From the cell containing the given text, extract its center point as (X, Y) coordinate. 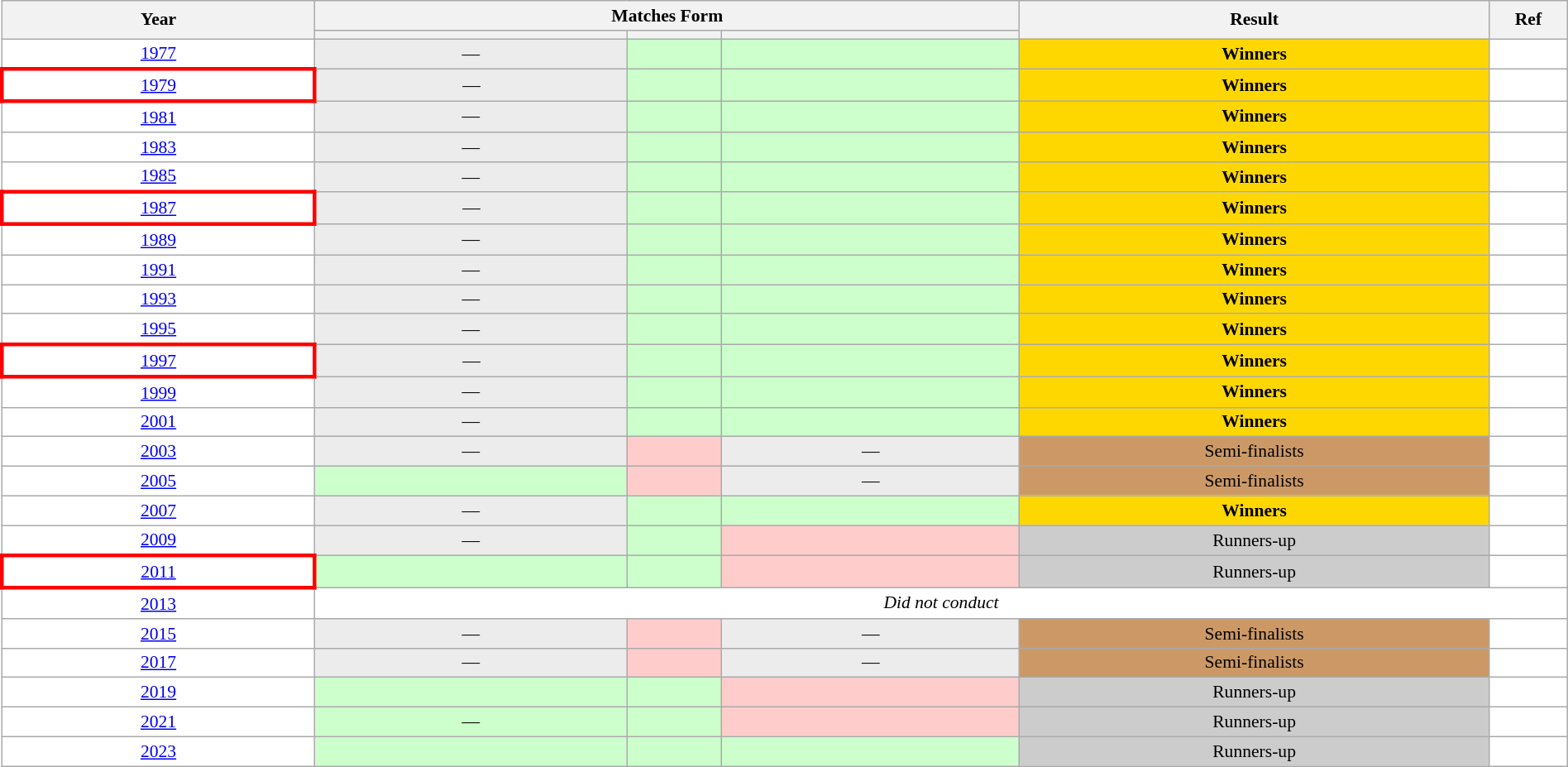
1979 (159, 86)
2001 (159, 422)
2005 (159, 482)
1985 (159, 177)
1987 (159, 209)
1995 (159, 329)
2015 (159, 634)
2009 (159, 541)
Matches Form (667, 16)
1981 (159, 117)
1991 (159, 270)
2021 (159, 722)
1999 (159, 392)
Year (159, 20)
2017 (159, 663)
1983 (159, 147)
Did not conduct (941, 604)
1993 (159, 300)
1977 (159, 55)
1997 (159, 361)
2011 (159, 573)
2019 (159, 693)
2003 (159, 452)
2023 (159, 751)
2007 (159, 511)
Result (1255, 20)
2013 (159, 604)
Ref (1528, 20)
1989 (159, 240)
